Search for the cell housing the specified text and yield its [x, y] center coordinate. 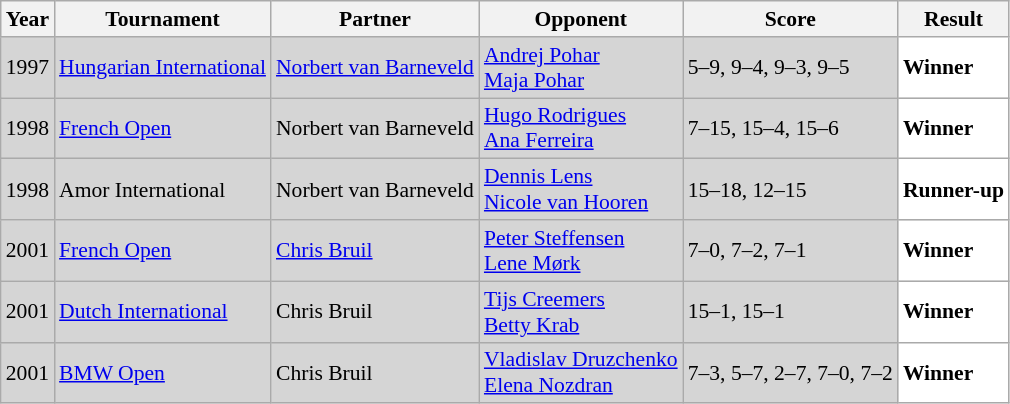
Vladislav Druzchenko Elena Nozdran [581, 372]
Score [790, 19]
Opponent [581, 19]
Year [28, 19]
Dennis Lens Nicole van Hooren [581, 190]
Result [954, 19]
Hugo Rodrigues Ana Ferreira [581, 128]
Runner-up [954, 190]
Hungarian International [162, 68]
Amor International [162, 190]
Andrej Pohar Maja Pohar [581, 68]
5–9, 9–4, 9–3, 9–5 [790, 68]
7–3, 5–7, 2–7, 7–0, 7–2 [790, 372]
15–1, 15–1 [790, 312]
Tijs Creemers Betty Krab [581, 312]
Partner [375, 19]
7–0, 7–2, 7–1 [790, 250]
Dutch International [162, 312]
BMW Open [162, 372]
1997 [28, 68]
Tournament [162, 19]
7–15, 15–4, 15–6 [790, 128]
15–18, 12–15 [790, 190]
Peter Steffensen Lene Mørk [581, 250]
